Scan for the cell matching the given text and deliver its (X, Y) coordinate at center. 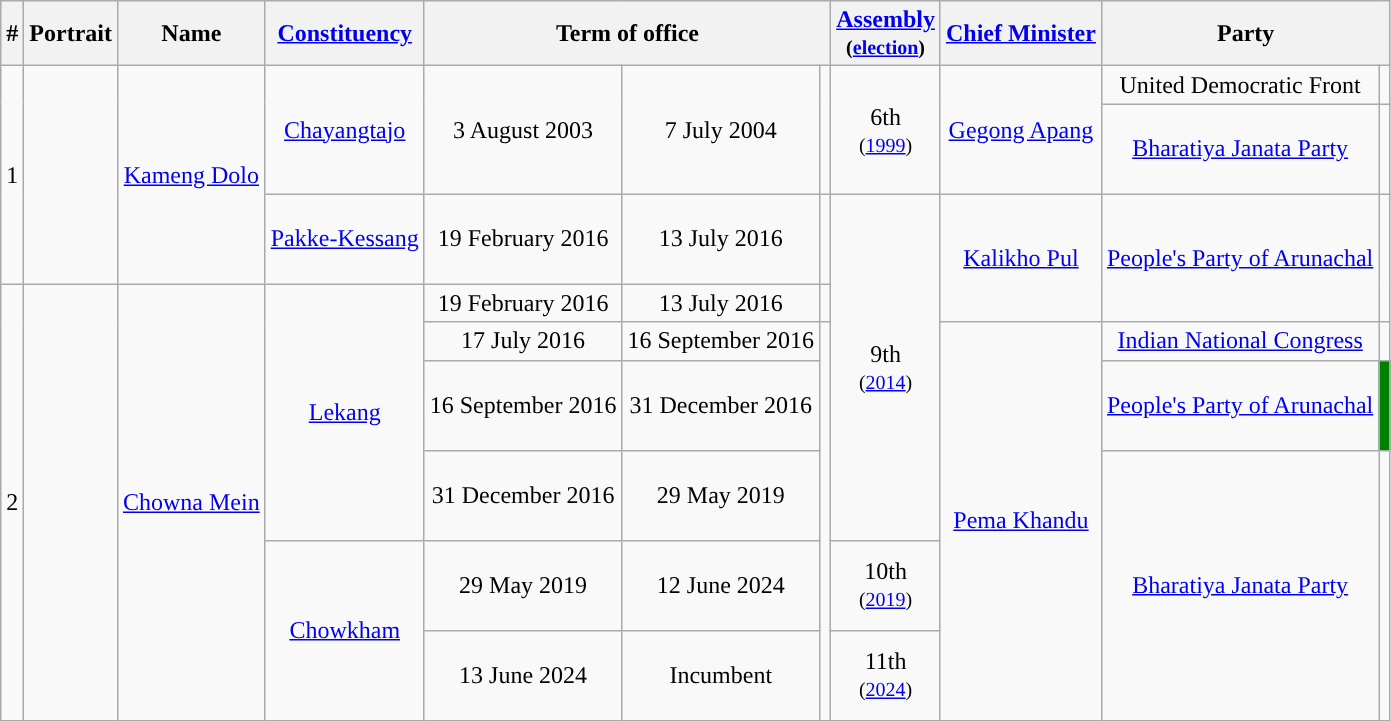
# (12, 34)
Chief Minister (1020, 34)
Incumbent (721, 675)
United Democratic Front (1240, 85)
1 (12, 175)
Lekang (344, 412)
Term of office (627, 34)
12 June 2024 (721, 585)
9th(2014) (886, 367)
Indian National Congress (1240, 341)
Portrait (71, 34)
Kalikho Pul (1020, 258)
Chowna Mein (191, 502)
Chowkham (344, 630)
Pakke-Kessang (344, 239)
Gegong Apang (1020, 130)
Chayangtajo (344, 130)
2 (12, 502)
Pema Khandu (1020, 521)
Constituency (344, 34)
3 August 2003 (523, 130)
7 July 2004 (721, 130)
Assembly(election) (886, 34)
13 June 2024 (523, 675)
10th(2019) (886, 585)
11th(2024) (886, 675)
Party (1245, 34)
17 July 2016 (523, 341)
6th(1999) (886, 130)
Name (191, 34)
Kameng Dolo (191, 175)
